Search for the cell housing the specified text and yield its [X, Y] center coordinate. 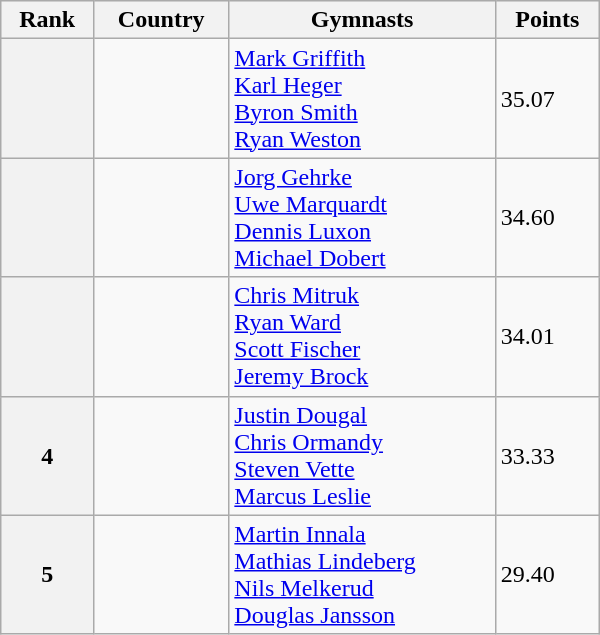
34.01 [547, 336]
Points [547, 20]
34.60 [547, 218]
Mark Griffith Karl Heger Byron Smith Ryan Weston [362, 98]
Jorg Gehrke Uwe Marquardt Dennis Luxon Michael Dobert [362, 218]
5 [48, 574]
33.33 [547, 456]
Chris Mitruk Ryan Ward Scott Fischer Jeremy Brock [362, 336]
Martin Innala Mathias Lindeberg Nils Melkerud Douglas Jansson [362, 574]
35.07 [547, 98]
Country [162, 20]
Justin Dougal Chris Ormandy Steven Vette Marcus Leslie [362, 456]
4 [48, 456]
29.40 [547, 574]
Rank [48, 20]
Gymnasts [362, 20]
